Provide the (X, Y) coordinate of the cell's center where the given text is located.  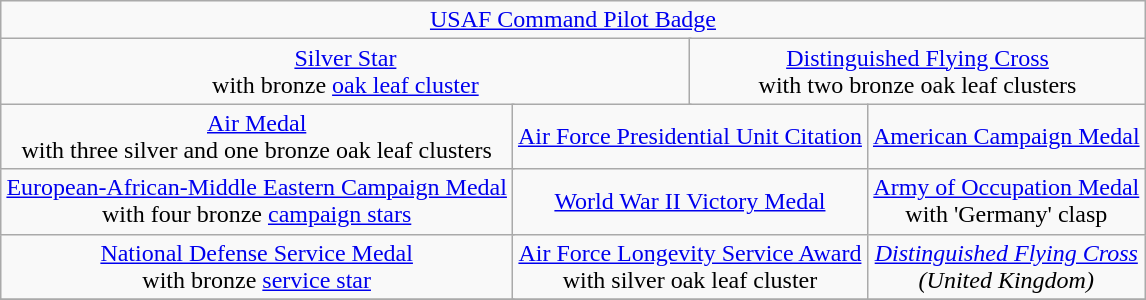
Silver Starwith bronze oak leaf cluster (346, 72)
Air Force Longevity Service Awardwith silver oak leaf cluster (690, 266)
Distinguished Flying Crosswith two bronze oak leaf clusters (918, 72)
Air Medalwith three silver and one bronze oak leaf clusters (257, 136)
USAF Command Pilot Badge (573, 20)
Distinguished Flying Cross(United Kingdom) (1006, 266)
European-African-Middle Eastern Campaign Medalwith four bronze campaign stars (257, 202)
World War II Victory Medal (690, 202)
Air Force Presidential Unit Citation (690, 136)
National Defense Service Medalwith bronze service star (257, 266)
Army of Occupation Medalwith 'Germany' clasp (1006, 202)
American Campaign Medal (1006, 136)
